Find where the given text appears and provide that cell's center as [X, Y] coordinate. 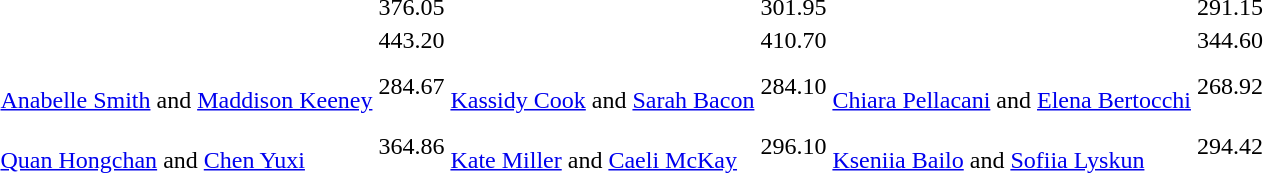
443.20 [412, 40]
410.70 [794, 40]
Kassidy Cook and Sarah Bacon [602, 86]
Chiara Pellacani and Elena Bertocchi [1012, 86]
284.67 [412, 86]
284.10 [794, 86]
